Identify which cell holds the provided text, then report its [x, y] central coordinate. 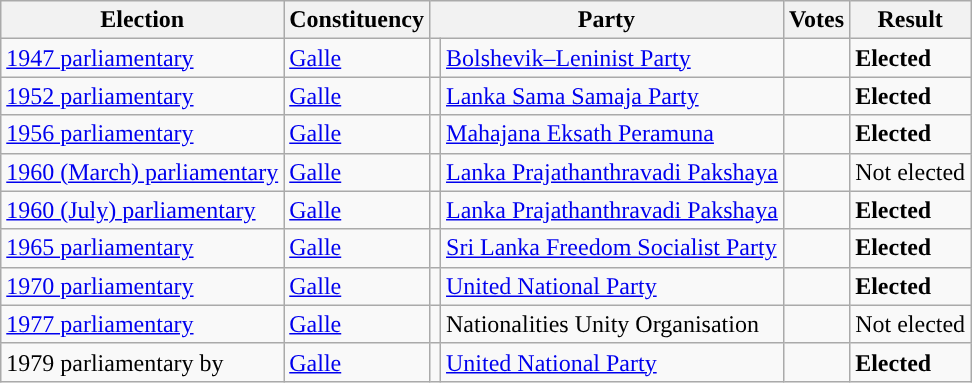
Lanka Sama Samaja Party [612, 96]
Nationalities Unity Organisation [612, 324]
Sri Lanka Freedom Socialist Party [612, 248]
1947 parliamentary [142, 58]
Mahajana Eksath Peramuna [612, 134]
1977 parliamentary [142, 324]
Result [910, 20]
Constituency [357, 20]
Bolshevik–Leninist Party [612, 58]
Party [606, 20]
1960 (March) parliamentary [142, 172]
1970 parliamentary [142, 286]
1965 parliamentary [142, 248]
1956 parliamentary [142, 134]
1960 (July) parliamentary [142, 210]
1979 parliamentary by [142, 362]
Votes [816, 20]
Election [142, 20]
1952 parliamentary [142, 96]
